Return [X, Y] of the center of cell containing provided text 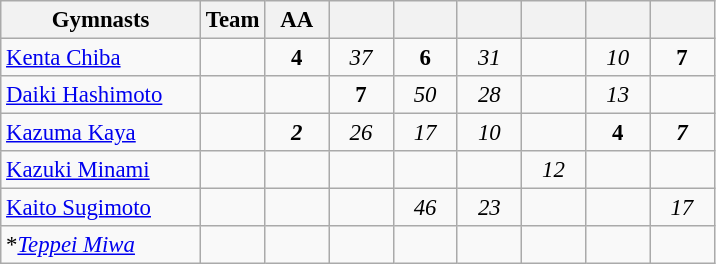
13 [618, 95]
Kaito Sugimoto [101, 208]
23 [489, 208]
Team [232, 20]
28 [489, 95]
12 [553, 170]
Kenta Chiba [101, 58]
*Teppei Miwa [101, 245]
50 [425, 95]
6 [425, 58]
AA [297, 20]
26 [361, 133]
Gymnasts [101, 20]
37 [361, 58]
31 [489, 58]
Daiki Hashimoto [101, 95]
2 [297, 133]
Kazuki Minami [101, 170]
Kazuma Kaya [101, 133]
46 [425, 208]
